Return [X, Y] of the center of cell containing provided text 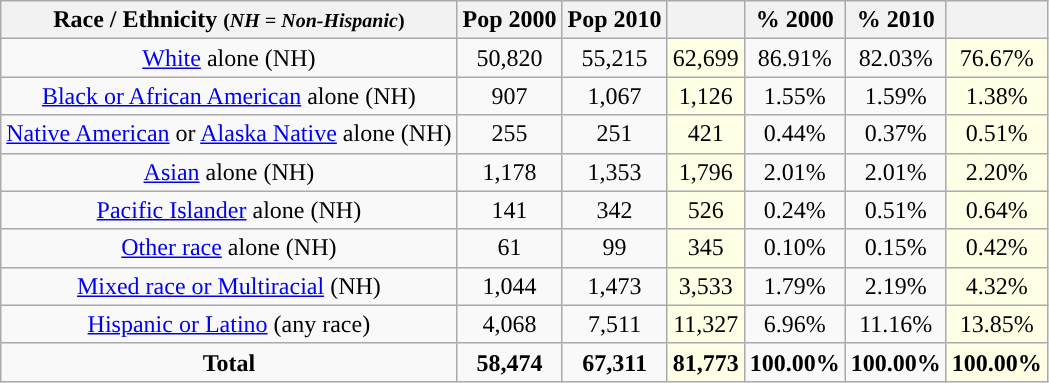
4,068 [510, 324]
1,796 [706, 172]
6.96% [794, 324]
0.44% [794, 134]
% 2010 [896, 20]
Race / Ethnicity (NH = Non-Hispanic) [229, 20]
Pacific Islander alone (NH) [229, 210]
0.10% [794, 248]
1.38% [996, 96]
1,178 [510, 172]
1,353 [614, 172]
526 [706, 210]
2.19% [896, 286]
82.03% [896, 58]
0.15% [896, 248]
4.32% [996, 286]
345 [706, 248]
0.64% [996, 210]
342 [614, 210]
Pop 2010 [614, 20]
Mixed race or Multiracial (NH) [229, 286]
7,511 [614, 324]
62,699 [706, 58]
White alone (NH) [229, 58]
% 2000 [794, 20]
251 [614, 134]
141 [510, 210]
2.20% [996, 172]
58,474 [510, 362]
421 [706, 134]
99 [614, 248]
13.85% [996, 324]
Other race alone (NH) [229, 248]
1.79% [794, 286]
11.16% [896, 324]
Asian alone (NH) [229, 172]
61 [510, 248]
67,311 [614, 362]
Pop 2000 [510, 20]
Total [229, 362]
Black or African American alone (NH) [229, 96]
0.37% [896, 134]
11,327 [706, 324]
1.55% [794, 96]
1,044 [510, 286]
81,773 [706, 362]
55,215 [614, 58]
907 [510, 96]
Native American or Alaska Native alone (NH) [229, 134]
76.67% [996, 58]
1.59% [896, 96]
0.24% [794, 210]
86.91% [794, 58]
1,126 [706, 96]
255 [510, 134]
1,067 [614, 96]
50,820 [510, 58]
Hispanic or Latino (any race) [229, 324]
0.42% [996, 248]
3,533 [706, 286]
1,473 [614, 286]
